Identify which cell holds the provided text, then report its (x, y) central coordinate. 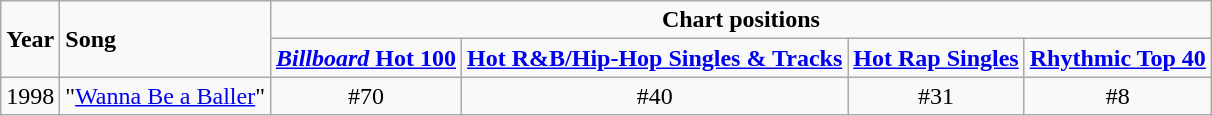
Hot Rap Singles (936, 58)
Chart positions (740, 20)
Rhythmic Top 40 (1118, 58)
#70 (366, 96)
Hot R&B/Hip-Hop Singles & Tracks (655, 58)
Year (30, 39)
#8 (1118, 96)
1998 (30, 96)
"Wanna Be a Baller" (166, 96)
#31 (936, 96)
Song (166, 39)
#40 (655, 96)
Billboard Hot 100 (366, 58)
